Capture the cell that displays the provided text and extract its [X, Y] central coordinate. 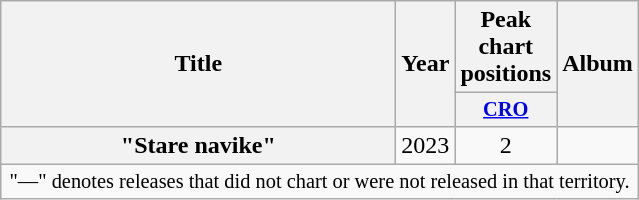
2023 [426, 145]
"Stare navike" [198, 145]
CRO [506, 110]
2 [506, 145]
Title [198, 64]
"—" denotes releases that did not chart or were not released in that territory. [320, 182]
Year [426, 64]
Album [598, 64]
Peak chart positions [506, 47]
